Identify which cell holds the provided text, then report its (X, Y) central coordinate. 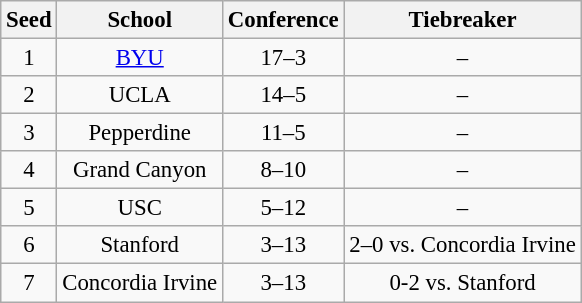
Conference (283, 20)
0-2 vs. Stanford (462, 283)
3 (29, 133)
5–12 (283, 208)
Pepperdine (140, 133)
Seed (29, 20)
7 (29, 283)
Grand Canyon (140, 170)
UCLA (140, 95)
11–5 (283, 133)
14–5 (283, 95)
School (140, 20)
Stanford (140, 245)
2 (29, 95)
8–10 (283, 170)
17–3 (283, 58)
4 (29, 170)
Concordia Irvine (140, 283)
USC (140, 208)
Tiebreaker (462, 20)
6 (29, 245)
5 (29, 208)
BYU (140, 58)
2–0 vs. Concordia Irvine (462, 245)
1 (29, 58)
